Capture the cell that displays the provided text and extract its [X, Y] central coordinate. 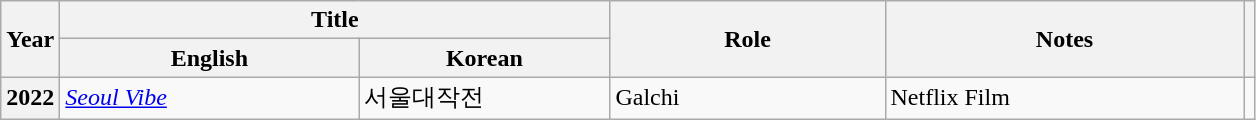
2022 [30, 98]
Seoul Vibe [210, 98]
Notes [1064, 39]
Korean [484, 58]
Netflix Film [1064, 98]
Galchi [748, 98]
English [210, 58]
Role [748, 39]
Year [30, 39]
서울대작전 [484, 98]
Title [335, 20]
